Output the [X, Y] coordinate of the center of the cell containing the given text.  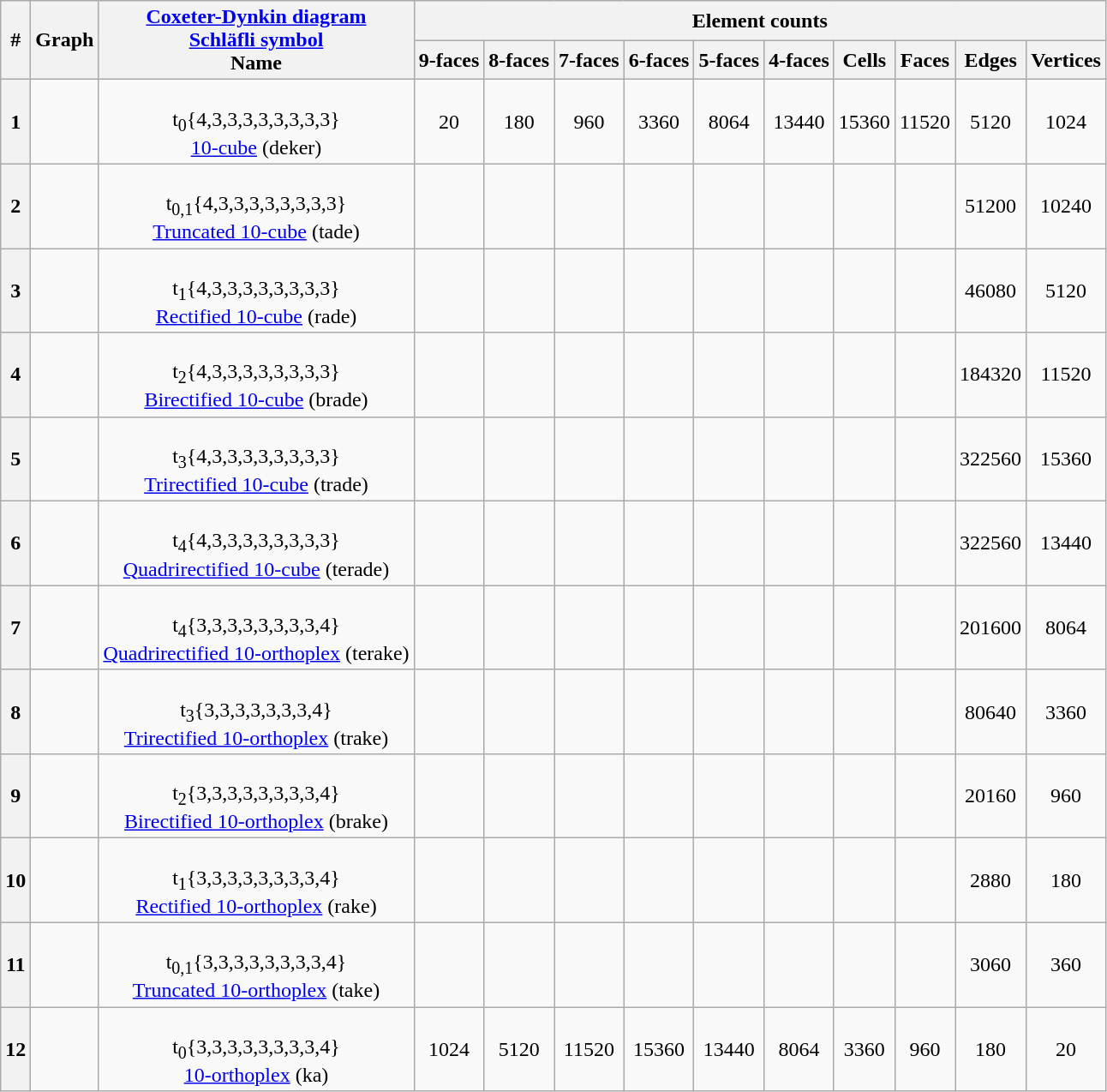
4 [15, 375]
t2{4,3,3,3,3,3,3,3,3}Birectified 10-cube (brade) [256, 375]
201600 [990, 627]
Graph [65, 40]
9-faces [449, 60]
Coxeter-Dynkin diagramSchläfli symbolName [256, 40]
t4{3,3,3,3,3,3,3,3,4}Quadrirectified 10-orthoplex (terake) [256, 627]
2 [15, 206]
t4{4,3,3,3,3,3,3,3,3}Quadrirectified 10-cube (terade) [256, 543]
5-faces [729, 60]
2880 [990, 880]
Cells [864, 60]
8 [15, 711]
t0,1{3,3,3,3,3,3,3,3,4}Truncated 10-orthoplex (take) [256, 964]
t0,1{4,3,3,3,3,3,3,3,3}Truncated 10-cube (tade) [256, 206]
9 [15, 796]
1 [15, 122]
t2{3,3,3,3,3,3,3,3,4}Birectified 10-orthoplex (brake) [256, 796]
Vertices [1066, 60]
t3{4,3,3,3,3,3,3,3,3}Trirectified 10-cube (trade) [256, 459]
Faces [924, 60]
6 [15, 543]
Element counts [759, 21]
46080 [990, 291]
12 [15, 1049]
10 [15, 880]
360 [1066, 964]
51200 [990, 206]
t0{4,3,3,3,3,3,3,3,3}10-cube (deker) [256, 122]
80640 [990, 711]
5 [15, 459]
6-faces [659, 60]
t3{3,3,3,3,3,3,3,4}Trirectified 10-orthoplex (trake) [256, 711]
# [15, 40]
7 [15, 627]
8-faces [519, 60]
7-faces [589, 60]
10240 [1066, 206]
4-faces [799, 60]
t1{3,3,3,3,3,3,3,3,4}Rectified 10-orthoplex (rake) [256, 880]
Edges [990, 60]
3060 [990, 964]
3 [15, 291]
t0{3,3,3,3,3,3,3,3,4}10-orthoplex (ka) [256, 1049]
20160 [990, 796]
11 [15, 964]
t1{4,3,3,3,3,3,3,3,3}Rectified 10-cube (rade) [256, 291]
184320 [990, 375]
